For the text-containing cell, return its midpoint in [x, y] coordinate format. 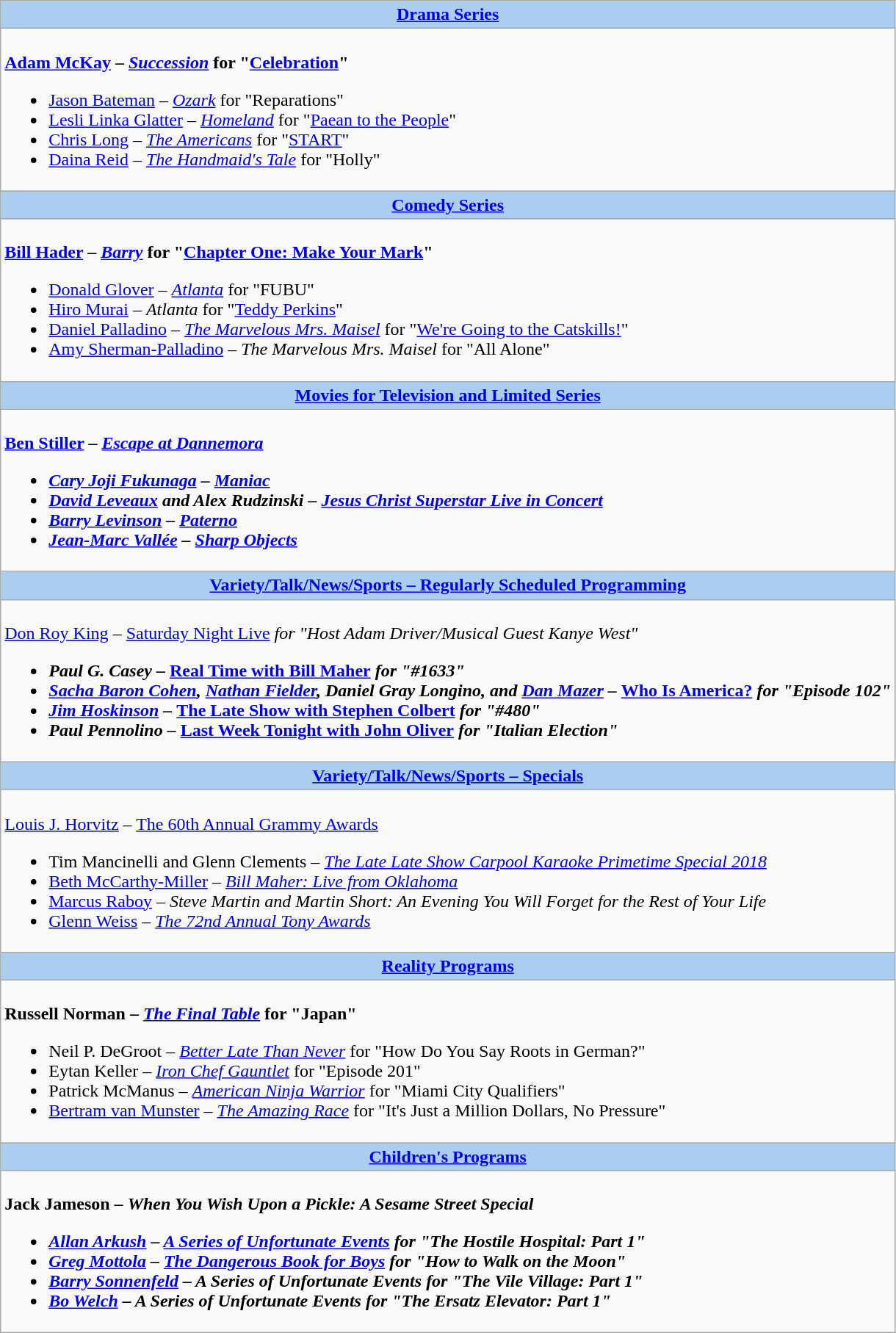
Variety/Talk/News/Sports – Regularly Scheduled Programming [448, 585]
Children's Programs [448, 1157]
Variety/Talk/News/Sports – Specials [448, 776]
Comedy Series [448, 205]
Reality Programs [448, 966]
Movies for Television and Limited Series [448, 395]
Drama Series [448, 15]
